Locate the cell with the specified text and output its (x, y) center coordinate. 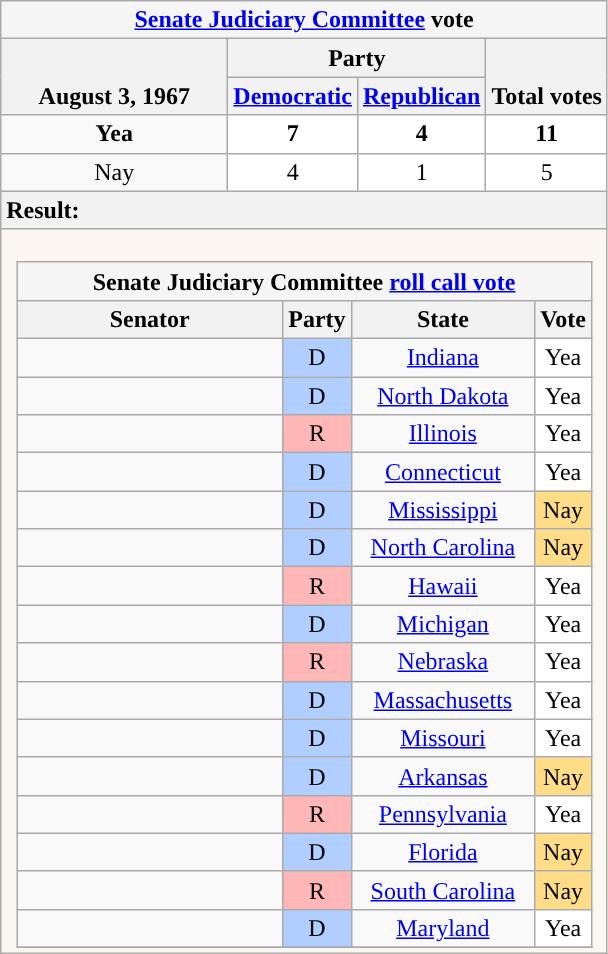
Nebraska (443, 662)
Democratic (293, 96)
Hawaii (443, 586)
5 (547, 172)
South Carolina (443, 890)
Florida (443, 852)
Republican (421, 96)
Massachusetts (443, 700)
Missouri (443, 738)
7 (293, 134)
Vote (564, 319)
Indiana (443, 358)
1 (421, 172)
11 (547, 134)
Senator (150, 319)
Pennsylvania (443, 814)
Senate Judiciary Committee roll call vote (304, 281)
Maryland (443, 928)
Michigan (443, 624)
North Carolina (443, 548)
Connecticut (443, 472)
Total votes (547, 77)
August 3, 1967 (114, 77)
Result: (304, 210)
Mississippi (443, 510)
State (443, 319)
Illinois (443, 434)
North Dakota (443, 396)
Arkansas (443, 776)
Senate Judiciary Committee vote (304, 20)
